Search for the cell housing the specified text and yield its [X, Y] center coordinate. 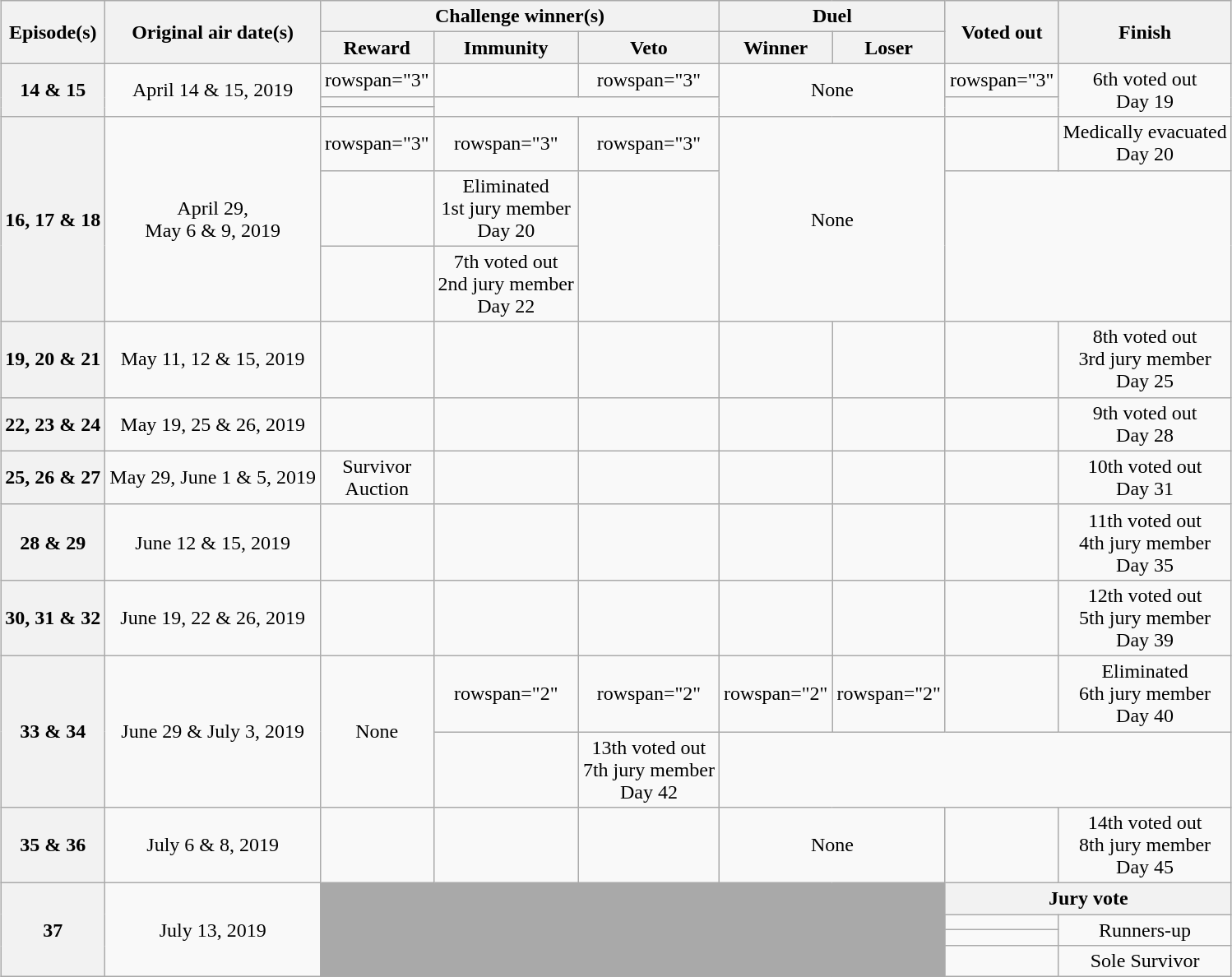
7th voted out2nd jury memberDay 22 [506, 284]
Medically evacuatedDay 20 [1145, 143]
Sole Survivor [1145, 961]
Original air date(s) [213, 32]
Duel [832, 16]
Eliminated6th jury memberDay 40 [1145, 693]
16, 17 & 18 [53, 219]
25, 26 & 27 [53, 477]
Eliminated1st jury memberDay 20 [506, 208]
Voted out [1002, 32]
Finish [1145, 32]
30, 31 & 32 [53, 618]
July 13, 2019 [213, 930]
Runners-up [1145, 930]
35 & 36 [53, 845]
June 29 & July 3, 2019 [213, 731]
11th voted out4th jury memberDay 35 [1145, 542]
Reward [377, 48]
37 [53, 930]
May 19, 25 & 26, 2019 [213, 424]
April 14 & 15, 2019 [213, 90]
14th voted out8th jury memberDay 45 [1145, 845]
12th voted out5th jury memberDay 39 [1145, 618]
Episode(s) [53, 32]
June 19, 22 & 26, 2019 [213, 618]
13th voted out7th jury memberDay 42 [648, 770]
July 6 & 8, 2019 [213, 845]
33 & 34 [53, 731]
28 & 29 [53, 542]
May 11, 12 & 15, 2019 [213, 359]
10th voted outDay 31 [1145, 477]
Jury vote [1088, 899]
22, 23 & 24 [53, 424]
SurvivorAuction [377, 477]
Loser [889, 48]
Veto [648, 48]
May 29, June 1 & 5, 2019 [213, 477]
June 12 & 15, 2019 [213, 542]
19, 20 & 21 [53, 359]
14 & 15 [53, 90]
9th voted outDay 28 [1145, 424]
April 29,May 6 & 9, 2019 [213, 219]
8th voted out3rd jury memberDay 25 [1145, 359]
Winner [776, 48]
Immunity [506, 48]
6th voted outDay 19 [1145, 90]
Challenge winner(s) [520, 16]
